For the text-containing cell, return its midpoint in [x, y] coordinate format. 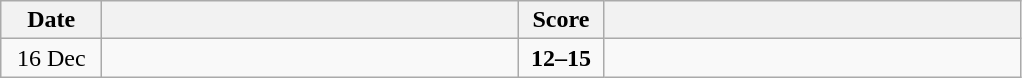
Date [52, 20]
16 Dec [52, 58]
12–15 [561, 58]
Score [561, 20]
